Determine the (x, y) coordinate at the center of the cell enclosing the given text.  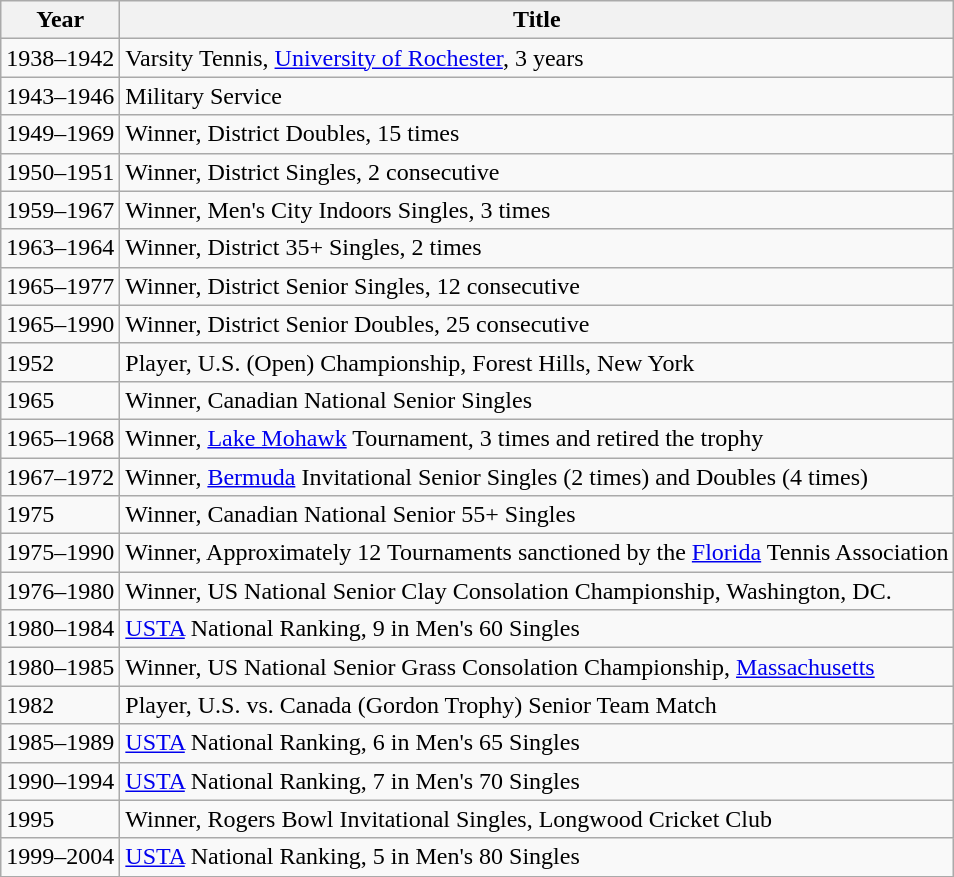
1985–1989 (60, 743)
1975–1990 (60, 553)
Winner, District 35+ Singles, 2 times (537, 248)
1952 (60, 362)
1995 (60, 819)
1950–1951 (60, 172)
Winner, Bermuda Invitational Senior Singles (2 times) and Doubles (4 times) (537, 477)
Winner, Canadian National Senior Singles (537, 400)
Year (60, 20)
USTA National Ranking, 5 in Men's 80 Singles (537, 857)
USTA National Ranking, 7 in Men's 70 Singles (537, 781)
1975 (60, 515)
Winner, District Senior Singles, 12 consecutive (537, 286)
1943–1946 (60, 96)
1938–1942 (60, 58)
1959–1967 (60, 210)
1965–1990 (60, 324)
Military Service (537, 96)
Winner, US National Senior Clay Consolation Championship, Washington, DC. (537, 591)
USTA National Ranking, 6 in Men's 65 Singles (537, 743)
1980–1984 (60, 629)
1963–1964 (60, 248)
Winner, District Doubles, 15 times (537, 134)
1976–1980 (60, 591)
Player, U.S. vs. Canada (Gordon Trophy) Senior Team Match (537, 705)
Winner, Canadian National Senior 55+ Singles (537, 515)
Winner, US National Senior Grass Consolation Championship, Massachusetts (537, 667)
1965–1968 (60, 438)
1999–2004 (60, 857)
1967–1972 (60, 477)
Winner, Approximately 12 Tournaments sanctioned by the Florida Tennis Association (537, 553)
Winner, Rogers Bowl Invitational Singles, Longwood Cricket Club (537, 819)
1982 (60, 705)
USTA National Ranking, 9 in Men's 60 Singles (537, 629)
Winner, District Singles, 2 consecutive (537, 172)
Player, U.S. (Open) Championship, Forest Hills, New York (537, 362)
Winner, Men's City Indoors Singles, 3 times (537, 210)
Winner, District Senior Doubles, 25 consecutive (537, 324)
Varsity Tennis, University of Rochester, 3 years (537, 58)
1949–1969 (60, 134)
Winner, Lake Mohawk Tournament, 3 times and retired the trophy (537, 438)
1965 (60, 400)
1980–1985 (60, 667)
Title (537, 20)
1990–1994 (60, 781)
1965–1977 (60, 286)
